Return [x, y] of the center of cell containing provided text 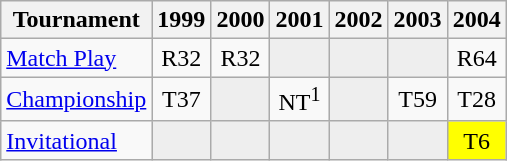
R64 [476, 58]
1999 [182, 20]
Invitational [76, 140]
T6 [476, 140]
T37 [182, 100]
2003 [418, 20]
2004 [476, 20]
Tournament [76, 20]
T28 [476, 100]
NT1 [300, 100]
2002 [358, 20]
Match Play [76, 58]
2000 [240, 20]
T59 [418, 100]
Championship [76, 100]
2001 [300, 20]
